Extract the [X, Y] coordinate from the center of the cell holding the provided text.  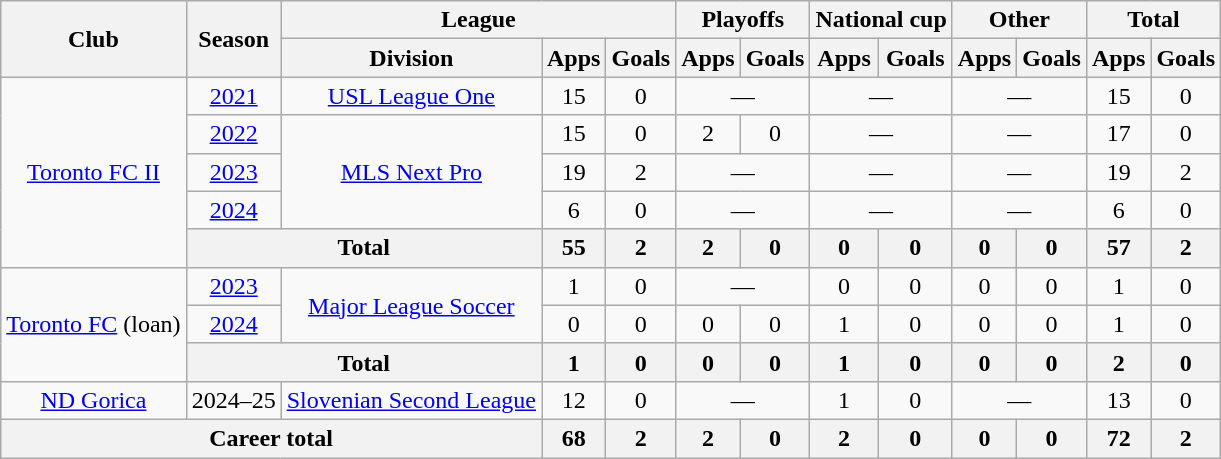
Career total [272, 438]
MLS Next Pro [411, 172]
USL League One [411, 96]
Major League Soccer [411, 305]
ND Gorica [94, 400]
17 [1118, 134]
55 [574, 248]
Other [1019, 20]
Slovenian Second League [411, 400]
2024–25 [234, 400]
National cup [881, 20]
Season [234, 39]
Toronto FC II [94, 172]
2022 [234, 134]
Club [94, 39]
12 [574, 400]
13 [1118, 400]
57 [1118, 248]
Playoffs [743, 20]
Toronto FC (loan) [94, 324]
2021 [234, 96]
League [478, 20]
68 [574, 438]
Division [411, 58]
72 [1118, 438]
